Search for the cell housing the specified text and yield its (x, y) center coordinate. 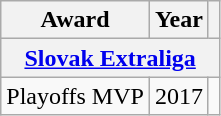
Slovak Extraliga (110, 58)
Playoffs MVP (76, 96)
Year (178, 20)
Award (76, 20)
2017 (178, 96)
